Provide the [x, y] coordinate of the cell's center where the given text is located.  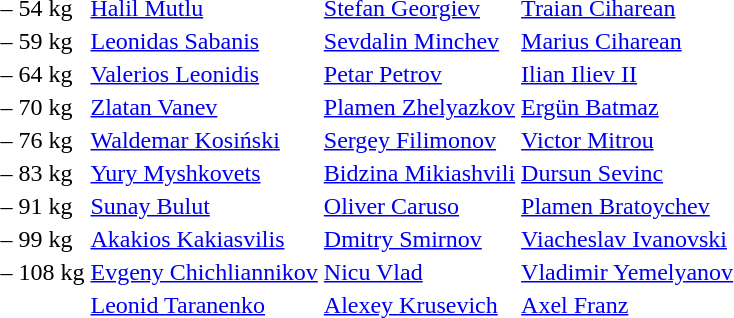
Yury Myshkovets [204, 173]
Waldemar Kosiński [204, 140]
Petar Petrov [419, 74]
Sergey Filimonov [419, 140]
Evgeny Chichliannikov [204, 272]
Dmitry Smirnov [419, 239]
Nicu Vlad [419, 272]
Bidzina Mikiashvili [419, 173]
Oliver Caruso [419, 206]
Zlatan Vanev [204, 107]
Sevdalin Minchev [419, 41]
Sunay Bulut [204, 206]
Akakios Kakiasvilis [204, 239]
Leonidas Sabanis [204, 41]
Plamen Zhelyazkov [419, 107]
Valerios Leonidis [204, 74]
